Return (x, y) of the center of cell containing provided text 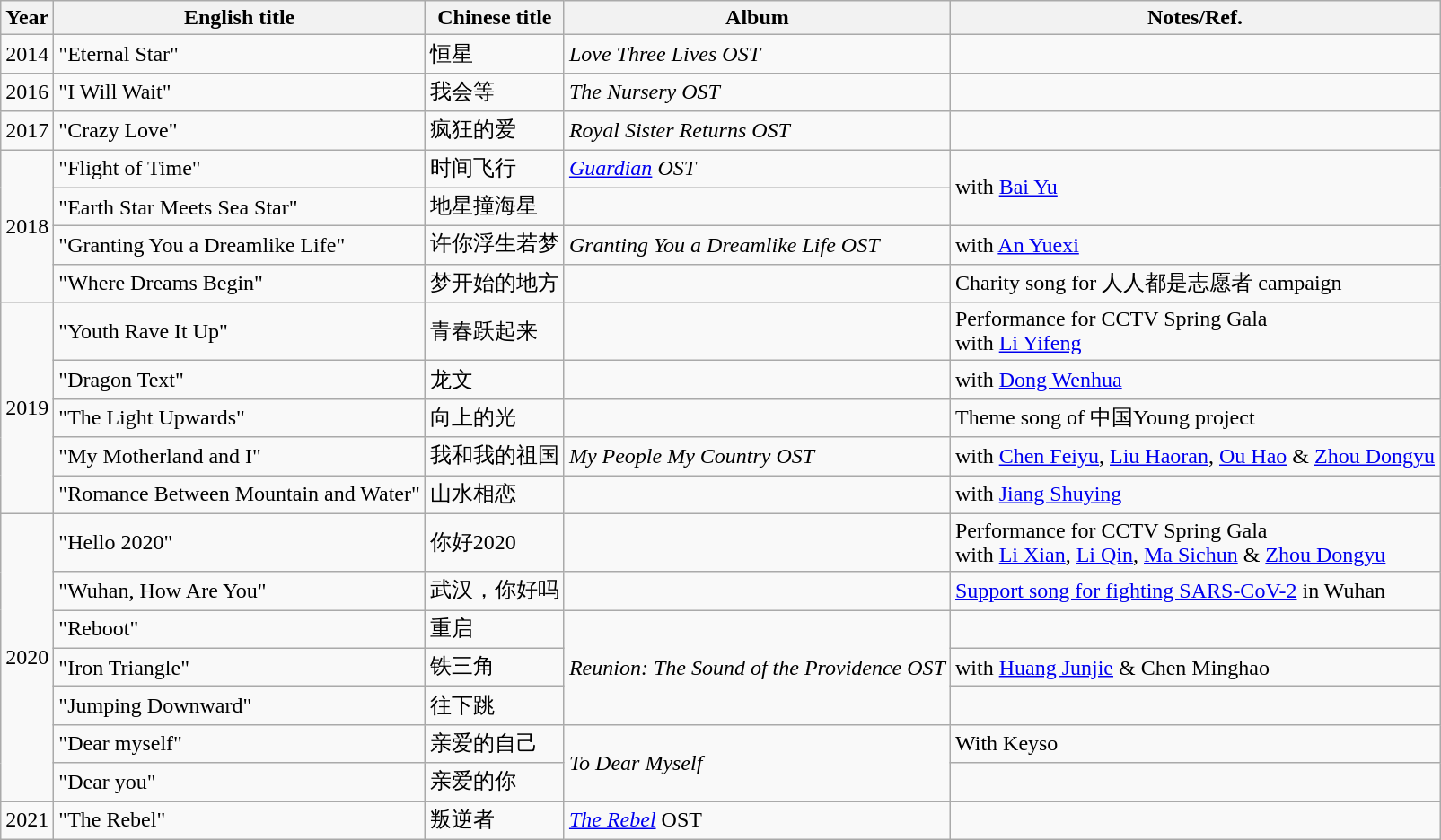
2021 (27, 820)
许你浮生若梦 (494, 246)
亲爱的你 (494, 783)
"Flight of Time" (240, 169)
我会等 (494, 92)
with Bai Yu (1194, 187)
梦开始的地方 (494, 284)
"Eternal Star" (240, 54)
with Jiang Shuying (1194, 495)
Notes/Ref. (1194, 18)
"Iron Triangle" (240, 668)
武汉，你好吗 (494, 591)
with Chen Feiyu, Liu Haoran, Ou Hao & Zhou Dongyu (1194, 456)
"The Rebel" (240, 820)
"Youth Rave It Up" (240, 332)
"Dragon Text" (240, 381)
"Hello 2020" (240, 542)
Guardian OST (757, 169)
with Dong Wenhua (1194, 381)
Royal Sister Returns OST (757, 131)
"The Light Upwards" (240, 418)
"Romance Between Mountain and Water" (240, 495)
with Huang Junjie & Chen Minghao (1194, 668)
叛逆者 (494, 820)
with An Yuexi (1194, 246)
The Nursery OST (757, 92)
"I Will Wait" (240, 92)
重启 (494, 630)
Year (27, 18)
Chinese title (494, 18)
地星撞海星 (494, 206)
山水相恋 (494, 495)
"Granting You a Dreamlike Life" (240, 246)
2018 (27, 225)
"Where Dreams Begin" (240, 284)
"My Motherland and I" (240, 456)
Granting You a Dreamlike Life OST (757, 246)
"Jumping Downward" (240, 705)
2020 (27, 657)
2019 (27, 407)
Support song for fighting SARS-CoV-2 in Wuhan (1194, 591)
"Wuhan, How Are You" (240, 591)
2014 (27, 54)
青春跃起来 (494, 332)
往下跳 (494, 705)
English title (240, 18)
龙文 (494, 381)
Album (757, 18)
"Dear you" (240, 783)
"Crazy Love" (240, 131)
Reunion: The Sound of the Providence OST (757, 668)
To Dear Myself (757, 763)
Charity song for 人人都是志愿者 campaign (1194, 284)
向上的光 (494, 418)
"Reboot" (240, 630)
The Rebel OST (757, 820)
My People My Country OST (757, 456)
我和我的祖国 (494, 456)
2016 (27, 92)
恒星 (494, 54)
Love Three Lives OST (757, 54)
亲爱的自己 (494, 743)
"Dear myself" (240, 743)
时间飞行 (494, 169)
With Keyso (1194, 743)
Performance for CCTV Spring Galawith Li Yifeng (1194, 332)
"Earth Star Meets Sea Star" (240, 206)
2017 (27, 131)
铁三角 (494, 668)
Performance for CCTV Spring Galawith Li Xian, Li Qin, Ma Sichun & Zhou Dongyu (1194, 542)
你好2020 (494, 542)
疯狂的爱 (494, 131)
Theme song of 中国Young project (1194, 418)
